For the text-containing cell, return its midpoint in (x, y) coordinate format. 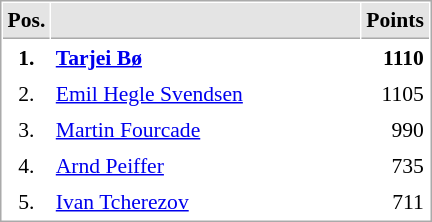
Ivan Tcherezov (206, 201)
3. (26, 129)
1. (26, 57)
735 (396, 165)
Points (396, 21)
Pos. (26, 21)
4. (26, 165)
1110 (396, 57)
Martin Fourcade (206, 129)
1105 (396, 93)
Emil Hegle Svendsen (206, 93)
Arnd Peiffer (206, 165)
2. (26, 93)
Tarjei Bø (206, 57)
711 (396, 201)
990 (396, 129)
5. (26, 201)
